Scan for the cell matching the given text and deliver its [X, Y] coordinate at center. 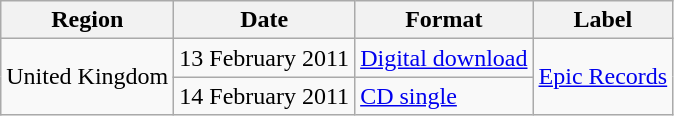
Label [603, 20]
Region [88, 20]
Format [444, 20]
United Kingdom [88, 77]
Epic Records [603, 77]
Date [264, 20]
Digital download [444, 58]
CD single [444, 96]
13 February 2011 [264, 58]
14 February 2011 [264, 96]
